Search for the cell housing the specified text and yield its (x, y) center coordinate. 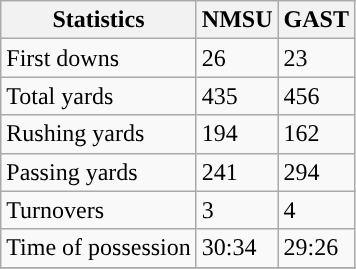
Turnovers (99, 210)
456 (316, 96)
29:26 (316, 248)
26 (237, 58)
30:34 (237, 248)
241 (237, 172)
23 (316, 58)
435 (237, 96)
Statistics (99, 20)
Passing yards (99, 172)
3 (237, 210)
4 (316, 210)
194 (237, 134)
First downs (99, 58)
GAST (316, 20)
294 (316, 172)
162 (316, 134)
Time of possession (99, 248)
Rushing yards (99, 134)
Total yards (99, 96)
NMSU (237, 20)
